Provide the [x, y] coordinate of the cell's center where the given text is located.  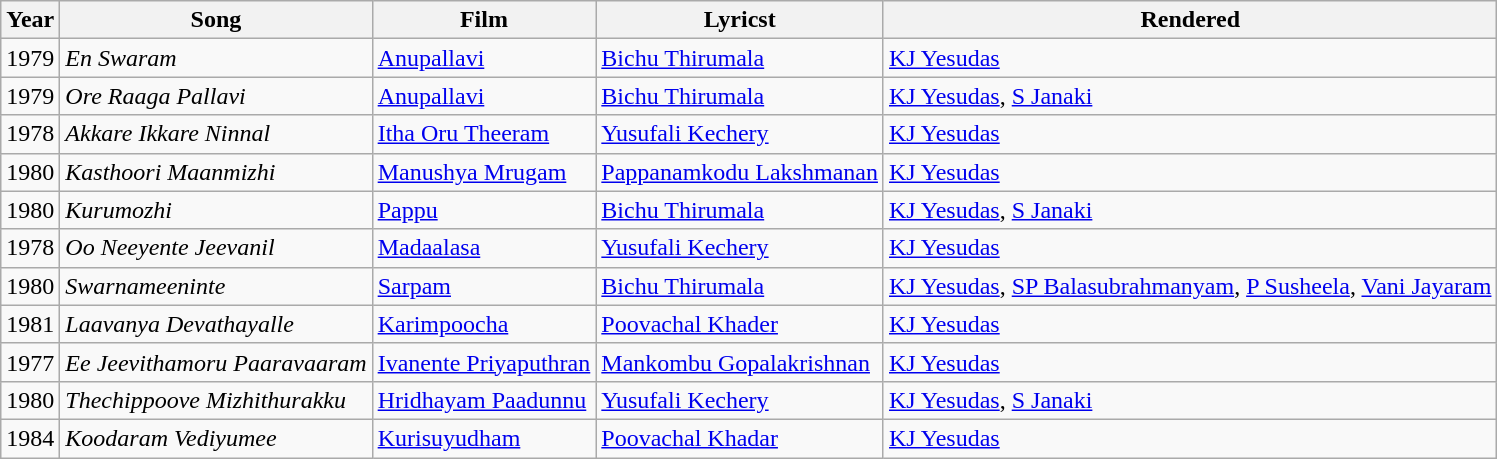
Poovachal Khader [740, 324]
Hridhayam Paadunnu [484, 400]
Poovachal Khadar [740, 438]
Akkare Ikkare Ninnal [216, 134]
Pappu [484, 210]
Ivanente Priyaputhran [484, 362]
En Swaram [216, 58]
Koodaram Vediyumee [216, 438]
Ee Jeevithamoru Paaravaaram [216, 362]
Laavanya Devathayalle [216, 324]
Itha Oru Theeram [484, 134]
Lyricst [740, 20]
Manushya Mrugam [484, 172]
Sarpam [484, 286]
Karimpoocha [484, 324]
Mankombu Gopalakrishnan [740, 362]
Song [216, 20]
Rendered [1190, 20]
Madaalasa [484, 248]
1984 [30, 438]
Year [30, 20]
Kurisuyudham [484, 438]
Kurumozhi [216, 210]
Swarnameeninte [216, 286]
Film [484, 20]
1981 [30, 324]
Kasthoori Maanmizhi [216, 172]
Thechippoove Mizhithurakku [216, 400]
Pappanamkodu Lakshmanan [740, 172]
Oo Neeyente Jeevanil [216, 248]
KJ Yesudas, SP Balasubrahmanyam, P Susheela, Vani Jayaram [1190, 286]
Ore Raaga Pallavi [216, 96]
1977 [30, 362]
